Return [x, y] of the center of cell containing provided text 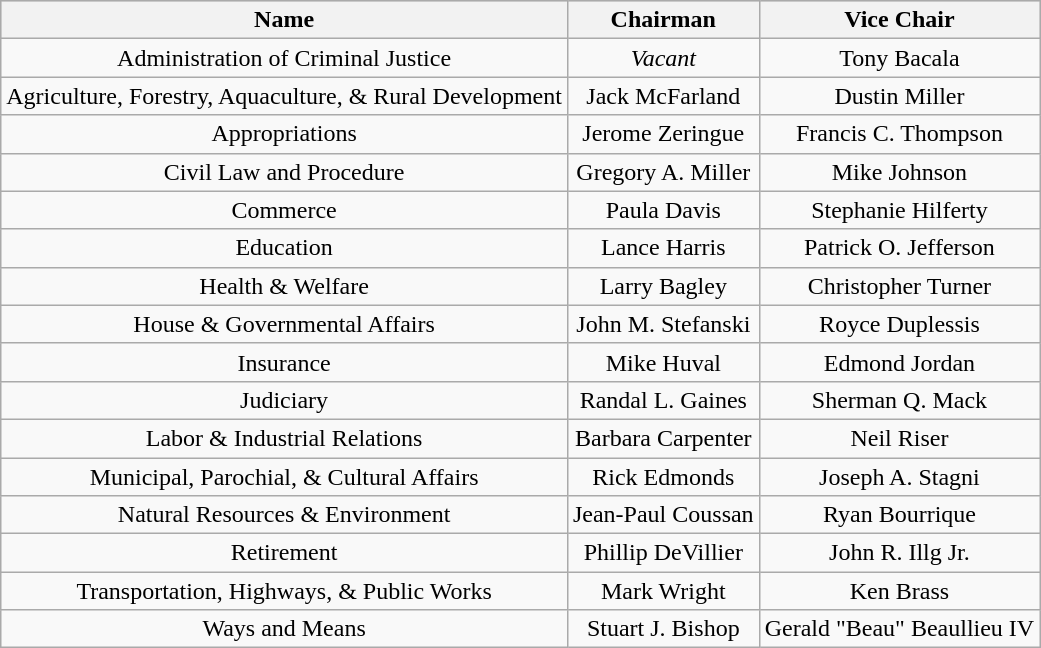
Stuart J. Bishop [663, 629]
House & Governmental Affairs [284, 324]
Civil Law and Procedure [284, 172]
Agriculture, Forestry, Aquaculture, & Rural Development [284, 96]
Administration of Criminal Justice [284, 58]
Neil Riser [900, 438]
Christopher Turner [900, 286]
Commerce [284, 210]
Judiciary [284, 400]
Rick Edmonds [663, 477]
Chairman [663, 20]
Appropriations [284, 134]
Labor & Industrial Relations [284, 438]
Joseph A. Stagni [900, 477]
Ken Brass [900, 591]
Retirement [284, 553]
Paula Davis [663, 210]
Name [284, 20]
Jack McFarland [663, 96]
Ryan Bourrique [900, 515]
Municipal, Parochial, & Cultural Affairs [284, 477]
Natural Resources & Environment [284, 515]
Phillip DeVillier [663, 553]
Edmond Jordan [900, 362]
Vice Chair [900, 20]
Transportation, Highways, & Public Works [284, 591]
Tony Bacala [900, 58]
Patrick O. Jefferson [900, 248]
Insurance [284, 362]
Gregory A. Miller [663, 172]
John R. Illg Jr. [900, 553]
Mark Wright [663, 591]
John M. Stefanski [663, 324]
Education [284, 248]
Sherman Q. Mack [900, 400]
Health & Welfare [284, 286]
Royce Duplessis [900, 324]
Vacant [663, 58]
Dustin Miller [900, 96]
Ways and Means [284, 629]
Jerome Zeringue [663, 134]
Larry Bagley [663, 286]
Gerald "Beau" Beaullieu IV [900, 629]
Mike Johnson [900, 172]
Jean-Paul Coussan [663, 515]
Lance Harris [663, 248]
Randal L. Gaines [663, 400]
Francis C. Thompson [900, 134]
Barbara Carpenter [663, 438]
Mike Huval [663, 362]
Stephanie Hilferty [900, 210]
